Identify which cell holds the provided text, then report its [x, y] central coordinate. 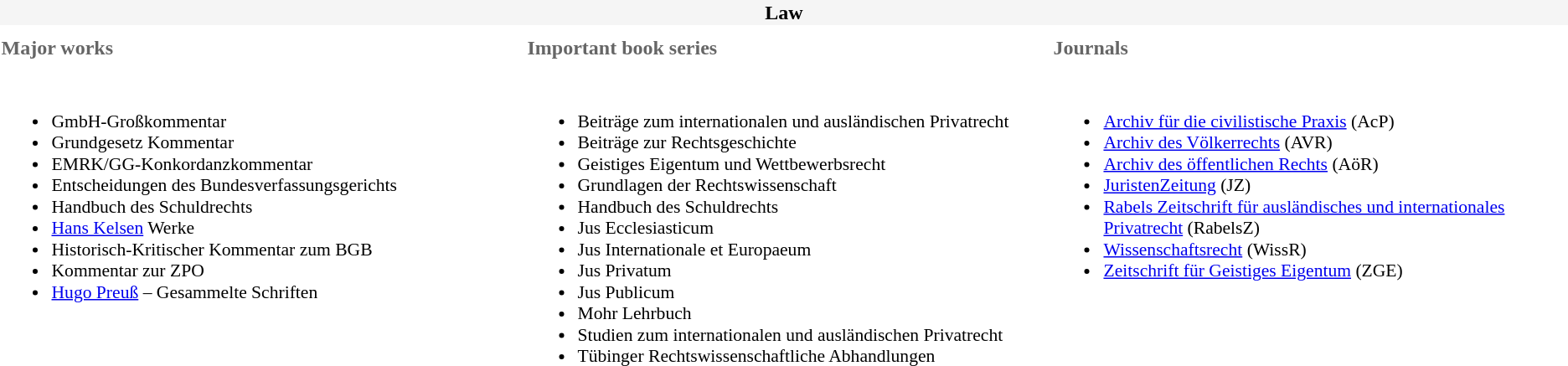
Law [784, 13]
Important book series [784, 48]
Journals [1310, 48]
Major works [258, 48]
